Output the (x, y) coordinate of the center of the cell containing the given text.  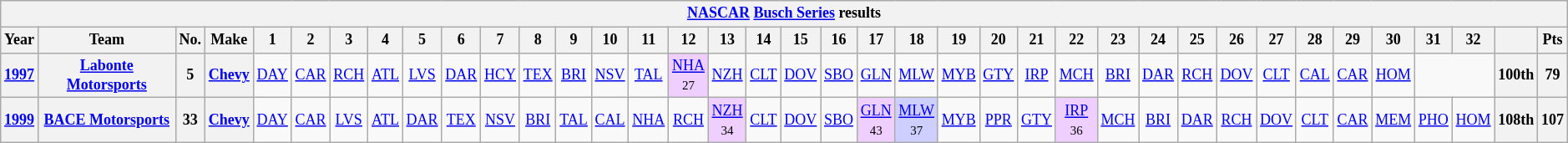
MLW37 (917, 120)
4 (386, 40)
24 (1159, 40)
PPR (999, 120)
GLN43 (876, 120)
26 (1237, 40)
NASCAR Busch Series results (784, 13)
Team (107, 40)
Year (20, 40)
19 (959, 40)
Labonte Motorsports (107, 75)
17 (876, 40)
29 (1353, 40)
GLN (876, 75)
13 (727, 40)
107 (1553, 120)
16 (839, 40)
108th (1516, 120)
MEM (1393, 120)
30 (1393, 40)
18 (917, 40)
79 (1553, 75)
11 (649, 40)
NHA (649, 120)
100th (1516, 75)
14 (763, 40)
10 (609, 40)
21 (1037, 40)
1 (272, 40)
20 (999, 40)
15 (801, 40)
9 (574, 40)
3 (349, 40)
NHA27 (689, 75)
28 (1314, 40)
IRP (1037, 75)
1999 (20, 120)
7 (501, 40)
22 (1076, 40)
Make (229, 40)
BACE Motorsports (107, 120)
NZH (727, 75)
31 (1434, 40)
No. (190, 40)
27 (1277, 40)
Pts (1553, 40)
PHO (1434, 120)
25 (1197, 40)
32 (1473, 40)
12 (689, 40)
NZH34 (727, 120)
MLW (917, 75)
6 (461, 40)
HCY (501, 75)
IRP36 (1076, 120)
1997 (20, 75)
23 (1118, 40)
33 (190, 120)
8 (538, 40)
2 (311, 40)
